Provide the [X, Y] coordinate of the cell's center where the given text is located.  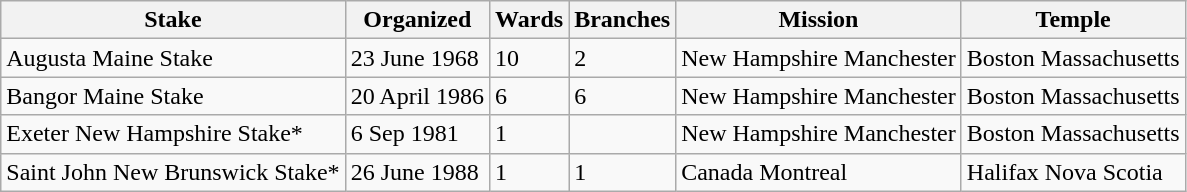
Bangor Maine Stake [173, 96]
Exeter New Hampshire Stake* [173, 134]
Halifax Nova Scotia [1073, 172]
Stake [173, 20]
Augusta Maine Stake [173, 58]
6 Sep 1981 [417, 134]
20 April 1986 [417, 96]
Saint John New Brunswick Stake* [173, 172]
Branches [622, 20]
Canada Montreal [819, 172]
2 [622, 58]
Wards [530, 20]
23 June 1968 [417, 58]
Organized [417, 20]
Temple [1073, 20]
26 June 1988 [417, 172]
Mission [819, 20]
10 [530, 58]
